From the cell containing the given text, extract its center point as [X, Y] coordinate. 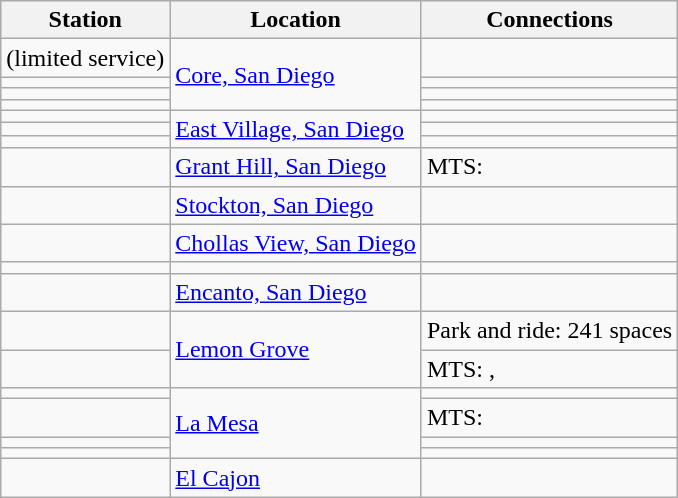
Encanto, San Diego [296, 292]
MTS: , [549, 369]
La Mesa [296, 424]
Station [86, 20]
Stockton, San Diego [296, 205]
Grant Hill, San Diego [296, 167]
Connections [549, 20]
Core, San Diego [296, 74]
East Village, San Diego [296, 129]
El Cajon [296, 478]
Chollas View, San Diego [296, 243]
(limited service) [86, 58]
Location [296, 20]
Park and ride: 241 spaces [549, 330]
Lemon Grove [296, 349]
